For the text-containing cell, return its midpoint in (x, y) coordinate format. 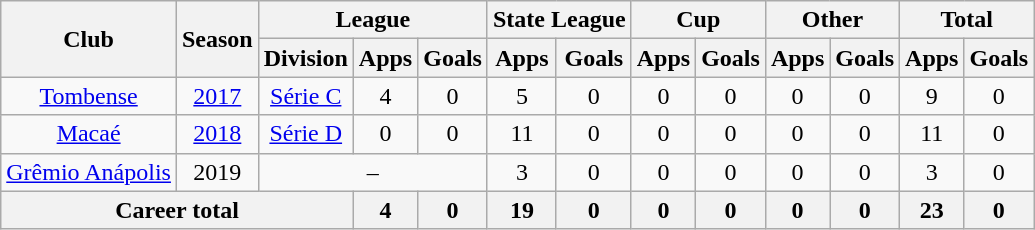
2019 (217, 172)
State League (559, 20)
Tombense (89, 96)
2018 (217, 134)
2017 (217, 96)
Grêmio Anápolis (89, 172)
Club (89, 39)
Other (832, 20)
23 (932, 210)
League (372, 20)
9 (932, 96)
19 (522, 210)
Cup (698, 20)
Série C (306, 96)
– (372, 172)
Season (217, 39)
Macaé (89, 134)
Division (306, 58)
Total (967, 20)
Série D (306, 134)
Career total (178, 210)
5 (522, 96)
